For the text-containing cell, return its midpoint in [x, y] coordinate format. 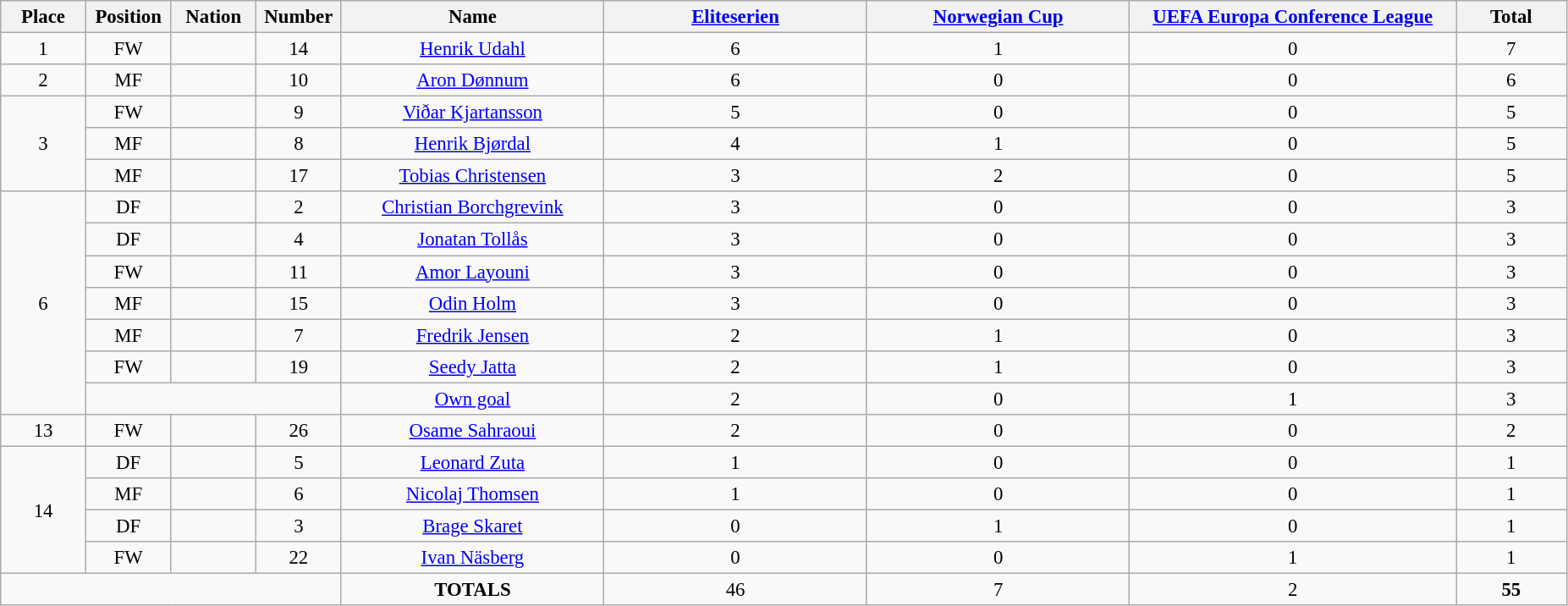
Position [129, 17]
TOTALS [472, 590]
Name [472, 17]
10 [300, 80]
Brage Skaret [472, 526]
Norwegian Cup [999, 17]
17 [300, 176]
Christian Borchgrevink [472, 207]
Ivan Näsberg [472, 558]
Leonard Zuta [472, 462]
Osame Sahraoui [472, 431]
Aron Dønnum [472, 80]
11 [300, 272]
Own goal [472, 399]
55 [1511, 590]
Seedy Jatta [472, 366]
15 [300, 303]
8 [300, 144]
13 [44, 431]
Henrik Bjørdal [472, 144]
Odin Holm [472, 303]
Jonatan Tollås [472, 240]
Tobias Christensen [472, 176]
Eliteserien [736, 17]
Viðar Kjartansson [472, 113]
9 [300, 113]
Fredrik Jensen [472, 335]
22 [300, 558]
Number [300, 17]
UEFA Europa Conference League [1293, 17]
19 [300, 366]
46 [736, 590]
Nation [213, 17]
26 [300, 431]
Nicolaj Thomsen [472, 494]
Total [1511, 17]
Place [44, 17]
Amor Layouni [472, 272]
Henrik Udahl [472, 49]
